Capture the cell that displays the provided text and extract its (x, y) central coordinate. 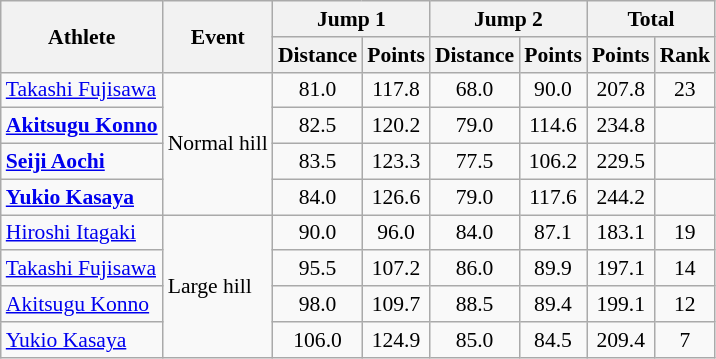
114.6 (553, 126)
12 (686, 304)
117.8 (396, 90)
83.5 (318, 162)
88.5 (474, 304)
117.6 (553, 197)
98.0 (318, 304)
Jump 1 (352, 19)
207.8 (621, 90)
Event (218, 36)
123.3 (396, 162)
84.5 (553, 340)
89.9 (553, 269)
199.1 (621, 304)
82.5 (318, 126)
68.0 (474, 90)
106.2 (553, 162)
7 (686, 340)
19 (686, 233)
244.2 (621, 197)
106.0 (318, 340)
89.4 (553, 304)
Jump 2 (508, 19)
23 (686, 90)
87.1 (553, 233)
77.5 (474, 162)
Hiroshi Itagaki (82, 233)
Rank (686, 55)
209.4 (621, 340)
124.9 (396, 340)
197.1 (621, 269)
14 (686, 269)
107.2 (396, 269)
183.1 (621, 233)
126.6 (396, 197)
Total (651, 19)
109.7 (396, 304)
Athlete (82, 36)
229.5 (621, 162)
Normal hill (218, 143)
234.8 (621, 126)
86.0 (474, 269)
95.5 (318, 269)
81.0 (318, 90)
Large hill (218, 286)
85.0 (474, 340)
Seiji Aochi (82, 162)
96.0 (396, 233)
120.2 (396, 126)
